Extract the [X, Y] coordinate from the center of the cell holding the provided text.  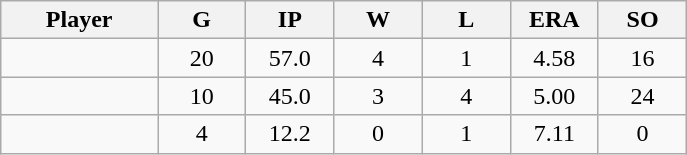
24 [642, 96]
12.2 [290, 134]
Player [80, 20]
5.00 [554, 96]
ERA [554, 20]
57.0 [290, 58]
SO [642, 20]
W [378, 20]
16 [642, 58]
4.58 [554, 58]
10 [202, 96]
L [466, 20]
7.11 [554, 134]
G [202, 20]
45.0 [290, 96]
3 [378, 96]
IP [290, 20]
20 [202, 58]
